Provide the [x, y] coordinate of the cell's center where the given text is located.  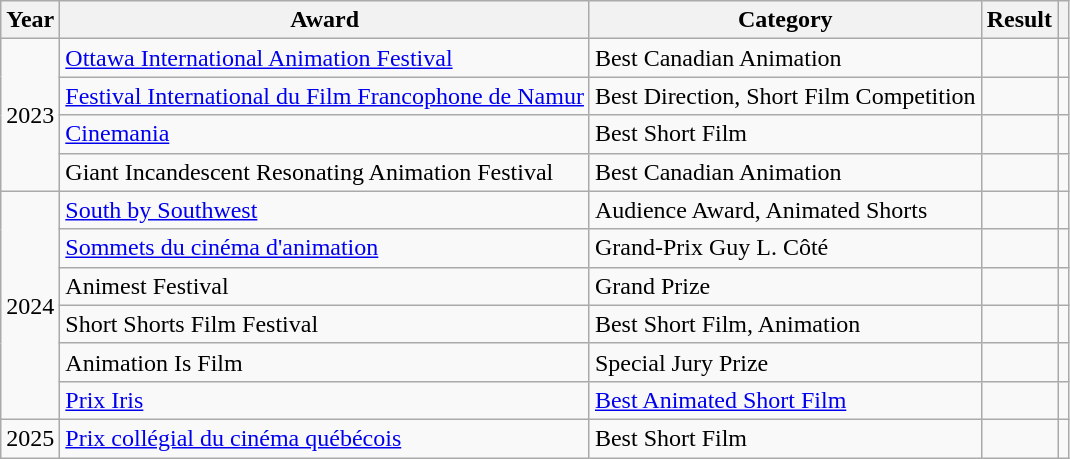
2024 [30, 305]
Animation Is Film [325, 362]
Animest Festival [325, 286]
Year [30, 20]
Cinemania [325, 134]
Ottawa International Animation Festival [325, 58]
South by Southwest [325, 210]
Short Shorts Film Festival [325, 324]
Special Jury Prize [785, 362]
Grand Prize [785, 286]
Result [1019, 20]
Sommets du cinéma d'animation [325, 248]
Best Animated Short Film [785, 400]
Festival International du Film Francophone de Namur [325, 96]
Best Direction, Short Film Competition [785, 96]
Audience Award, Animated Shorts [785, 210]
Giant Incandescent Resonating Animation Festival [325, 172]
Category [785, 20]
2023 [30, 115]
2025 [30, 438]
Best Short Film, Animation [785, 324]
Prix Iris [325, 400]
Award [325, 20]
Grand-Prix Guy L. Côté [785, 248]
Prix collégial du cinéma québécois [325, 438]
